Locate the cell with the specified text and output its [x, y] center coordinate. 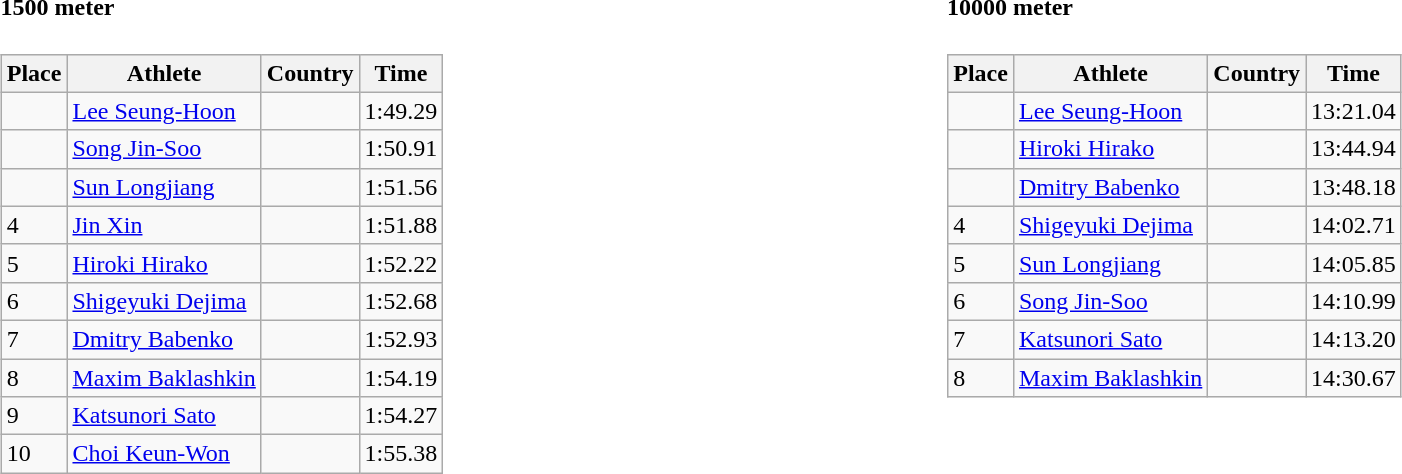
9 [34, 416]
13:48.18 [1354, 187]
1:55.38 [401, 454]
1:49.29 [401, 111]
1:54.27 [401, 416]
1:51.56 [401, 187]
13:21.04 [1354, 111]
14:05.85 [1354, 263]
Choi Keun-Won [164, 454]
1:54.19 [401, 378]
14:10.99 [1354, 301]
1:50.91 [401, 149]
13:44.94 [1354, 149]
1:52.68 [401, 301]
14:13.20 [1354, 339]
1:52.93 [401, 339]
Jin Xin [164, 225]
14:02.71 [1354, 225]
1:52.22 [401, 263]
1:51.88 [401, 225]
14:30.67 [1354, 378]
10 [34, 454]
